Provide the [x, y] coordinate of the cell's center where the given text is located.  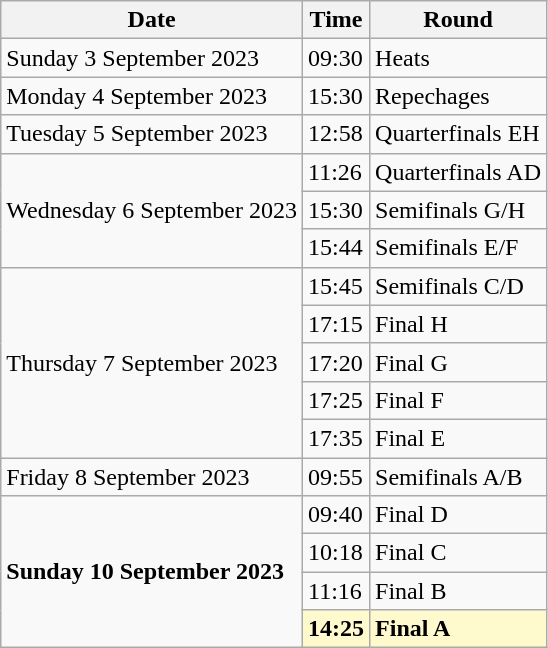
14:25 [336, 629]
Quarterfinals EH [458, 134]
Final C [458, 553]
Final A [458, 629]
Heats [458, 58]
Final D [458, 515]
Wednesday 6 September 2023 [152, 210]
Final E [458, 438]
Friday 8 September 2023 [152, 477]
Time [336, 20]
09:40 [336, 515]
Semifinals E/F [458, 248]
Final B [458, 591]
Repechages [458, 96]
Tuesday 5 September 2023 [152, 134]
Sunday 3 September 2023 [152, 58]
09:55 [336, 477]
Quarterfinals AD [458, 172]
11:16 [336, 591]
Date [152, 20]
15:44 [336, 248]
Final G [458, 362]
17:20 [336, 362]
Final H [458, 324]
Final F [458, 400]
17:25 [336, 400]
Semifinals C/D [458, 286]
Semifinals A/B [458, 477]
11:26 [336, 172]
Monday 4 September 2023 [152, 96]
17:15 [336, 324]
10:18 [336, 553]
09:30 [336, 58]
Thursday 7 September 2023 [152, 362]
12:58 [336, 134]
15:45 [336, 286]
Round [458, 20]
17:35 [336, 438]
Sunday 10 September 2023 [152, 572]
Semifinals G/H [458, 210]
